Identify which cell holds the provided text, then report its (X, Y) central coordinate. 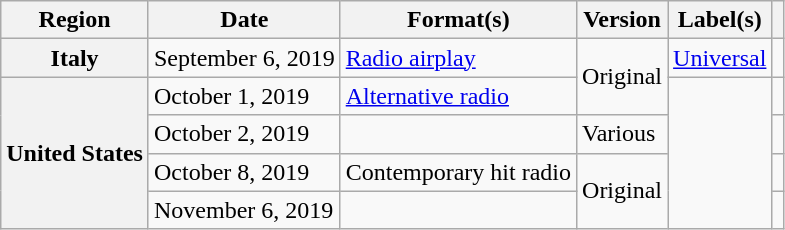
September 6, 2019 (244, 58)
October 2, 2019 (244, 134)
Various (622, 134)
Date (244, 20)
October 1, 2019 (244, 96)
Alternative radio (458, 96)
Universal (720, 58)
Radio airplay (458, 58)
Version (622, 20)
Italy (75, 58)
October 8, 2019 (244, 172)
United States (75, 153)
Format(s) (458, 20)
Label(s) (720, 20)
November 6, 2019 (244, 210)
Contemporary hit radio (458, 172)
Region (75, 20)
